Search for the cell housing the specified text and yield its (X, Y) center coordinate. 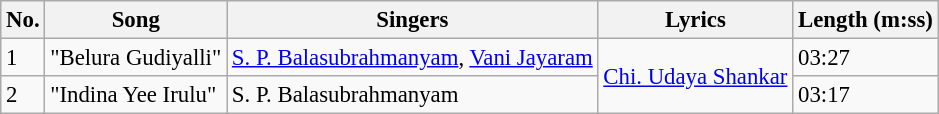
Singers (412, 20)
Length (m:ss) (866, 20)
"Belura Gudiyalli" (136, 58)
"Indina Yee Irulu" (136, 95)
Chi. Udaya Shankar (696, 76)
1 (23, 58)
No. (23, 20)
Lyrics (696, 20)
03:27 (866, 58)
S. P. Balasubrahmanyam, Vani Jayaram (412, 58)
Song (136, 20)
S. P. Balasubrahmanyam (412, 95)
2 (23, 95)
03:17 (866, 95)
